Search for the cell housing the specified text and yield its (x, y) center coordinate. 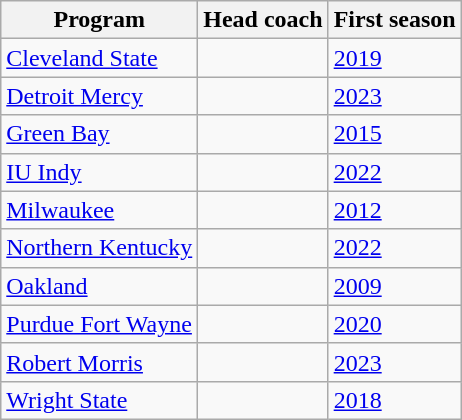
Wright State (100, 400)
Program (100, 20)
IU Indy (100, 172)
Purdue Fort Wayne (100, 324)
2018 (394, 400)
Oakland (100, 286)
2015 (394, 134)
Green Bay (100, 134)
Milwaukee (100, 210)
2009 (394, 286)
Detroit Mercy (100, 96)
2012 (394, 210)
Northern Kentucky (100, 248)
Cleveland State (100, 58)
2019 (394, 58)
2020 (394, 324)
First season (394, 20)
Head coach (263, 20)
Robert Morris (100, 362)
